Search for the cell housing the specified text and yield its (x, y) center coordinate. 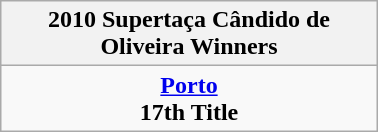
Porto17th Title (189, 98)
2010 Supertaça Cândido de Oliveira Winners (189, 34)
